From the cell containing the given text, extract its center point as [x, y] coordinate. 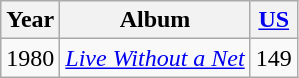
Live Without a Net [155, 58]
US [274, 20]
149 [274, 58]
Year [30, 20]
Album [155, 20]
1980 [30, 58]
